Provide the [X, Y] coordinate of the cell's center where the given text is located.  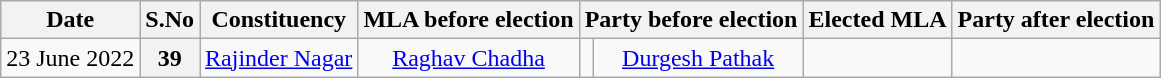
S.No [170, 20]
Constituency [279, 20]
MLA before election [468, 20]
Party after election [1056, 20]
23 June 2022 [70, 58]
Party before election [691, 20]
Elected MLA [878, 20]
Rajinder Nagar [279, 58]
Durgesh Pathak [698, 58]
39 [170, 58]
Date [70, 20]
Raghav Chadha [468, 58]
